Search for the cell housing the specified text and yield its [x, y] center coordinate. 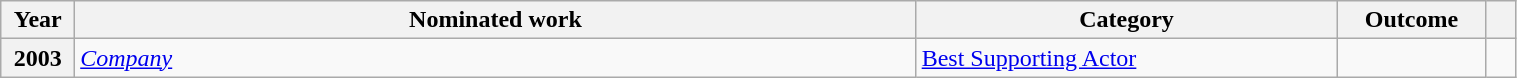
Best Supporting Actor [1126, 58]
Year [38, 20]
2003 [38, 58]
Outcome [1412, 20]
Nominated work [496, 20]
Category [1126, 20]
Company [496, 58]
